Scan for the cell matching the given text and deliver its (X, Y) coordinate at center. 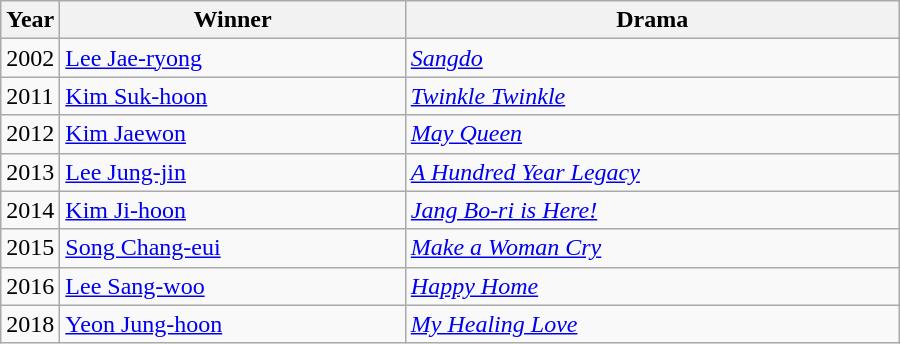
Twinkle Twinkle (652, 96)
Lee Jung-jin (232, 172)
Make a Woman Cry (652, 248)
2011 (30, 96)
Sangdo (652, 58)
2015 (30, 248)
2016 (30, 286)
Yeon Jung-hoon (232, 324)
2012 (30, 134)
My Healing Love (652, 324)
Happy Home (652, 286)
Kim Suk-hoon (232, 96)
Lee Sang-woo (232, 286)
Lee Jae-ryong (232, 58)
Winner (232, 20)
2002 (30, 58)
Drama (652, 20)
2014 (30, 210)
Song Chang-eui (232, 248)
A Hundred Year Legacy (652, 172)
Kim Ji-hoon (232, 210)
May Queen (652, 134)
Jang Bo-ri is Here! (652, 210)
2018 (30, 324)
Kim Jaewon (232, 134)
Year (30, 20)
2013 (30, 172)
